Identify which cell holds the provided text, then report its (x, y) central coordinate. 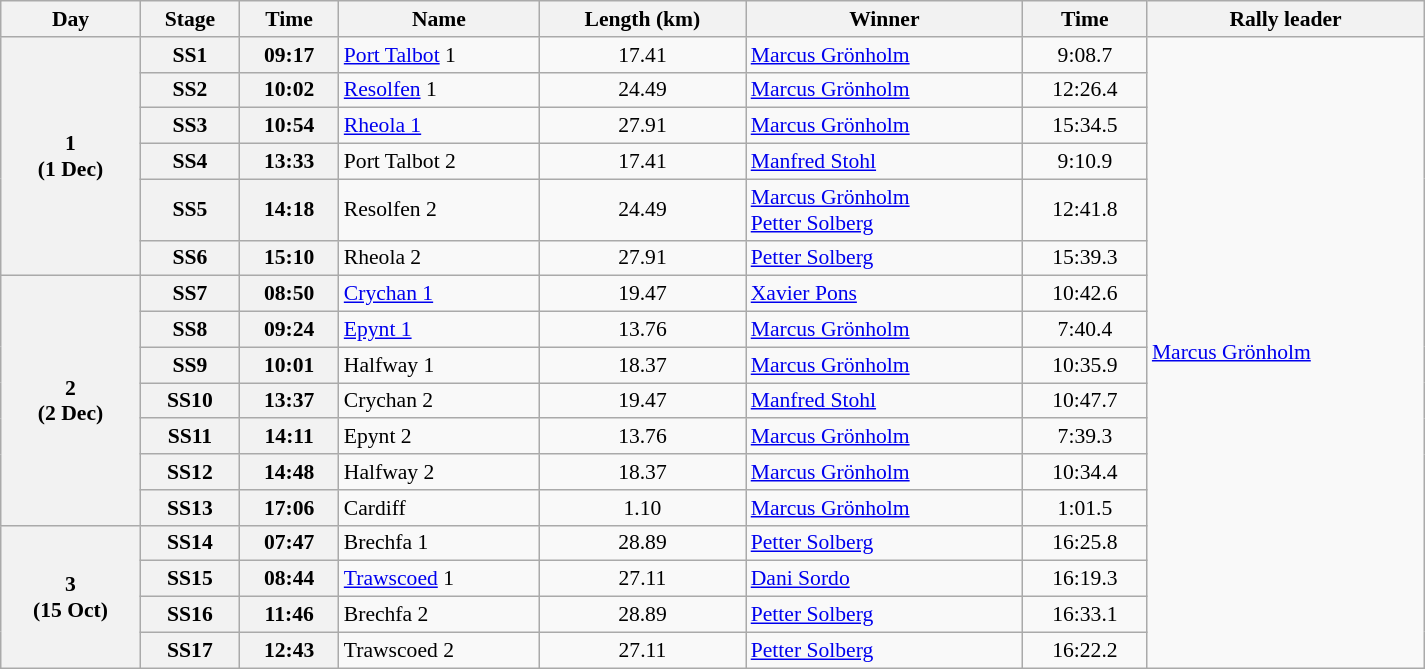
10:01 (290, 365)
16:33.1 (1085, 615)
13:37 (290, 401)
07:47 (290, 543)
10:35.9 (1085, 365)
14:18 (290, 210)
Rally leader (1286, 19)
SS8 (190, 330)
Rheola 2 (439, 258)
Dani Sordo (884, 579)
Halfway 2 (439, 472)
16:25.8 (1085, 543)
12:43 (290, 650)
3(15 Oct) (71, 596)
SS9 (190, 365)
Resolfen 2 (439, 210)
09:17 (290, 55)
Name (439, 19)
11:46 (290, 615)
Brechfa 1 (439, 543)
15:10 (290, 258)
10:54 (290, 126)
Cardiff (439, 508)
Rheola 1 (439, 126)
10:02 (290, 90)
1:01.5 (1085, 508)
SS15 (190, 579)
Winner (884, 19)
SS7 (190, 294)
SS10 (190, 401)
Day (71, 19)
12:26.4 (1085, 90)
7:40.4 (1085, 330)
14:11 (290, 437)
9:10.9 (1085, 162)
Port Talbot 1 (439, 55)
1.10 (642, 508)
SS3 (190, 126)
SS13 (190, 508)
Halfway 1 (439, 365)
15:34.5 (1085, 126)
09:24 (290, 330)
Crychan 2 (439, 401)
9:08.7 (1085, 55)
Epynt 1 (439, 330)
Length (km) (642, 19)
12:41.8 (1085, 210)
Brechfa 2 (439, 615)
17:06 (290, 508)
SS17 (190, 650)
16:19.3 (1085, 579)
SS4 (190, 162)
SS14 (190, 543)
15:39.3 (1085, 258)
SS11 (190, 437)
2(2 Dec) (71, 400)
SS12 (190, 472)
Epynt 2 (439, 437)
10:34.4 (1085, 472)
SS5 (190, 210)
Trawscoed 2 (439, 650)
Trawscoed 1 (439, 579)
13:33 (290, 162)
SS16 (190, 615)
Marcus Grönholm Petter Solberg (884, 210)
Resolfen 1 (439, 90)
16:22.2 (1085, 650)
10:42.6 (1085, 294)
Stage (190, 19)
Xavier Pons (884, 294)
SS2 (190, 90)
Port Talbot 2 (439, 162)
14:48 (290, 472)
08:44 (290, 579)
Crychan 1 (439, 294)
08:50 (290, 294)
7:39.3 (1085, 437)
10:47.7 (1085, 401)
SS1 (190, 55)
1(1 Dec) (71, 156)
SS6 (190, 258)
